Return [x, y] of the center of cell containing provided text 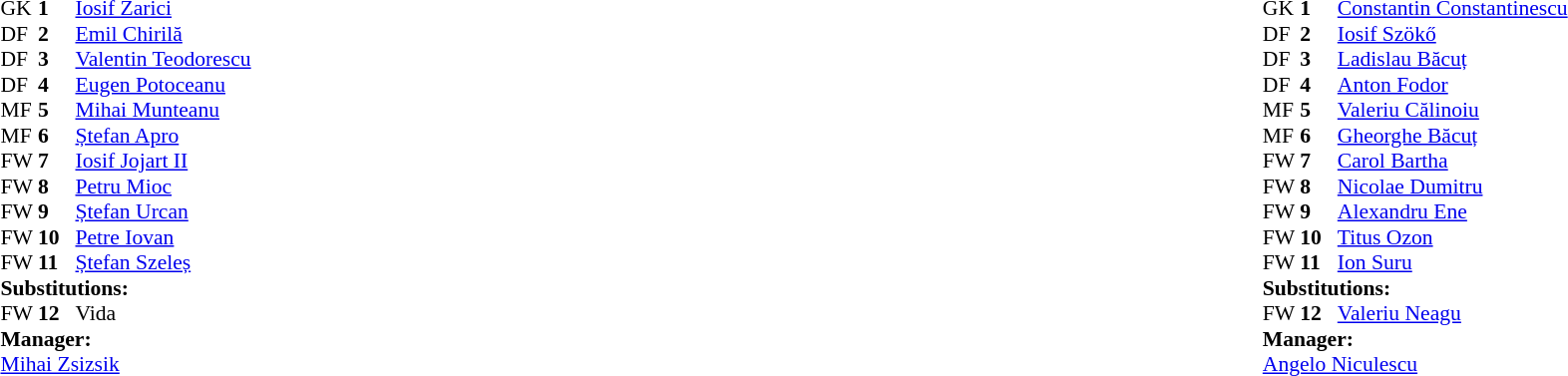
Ion Suru [1452, 262]
Valeriu Călinoiu [1452, 111]
Valentin Teodorescu [164, 59]
Iosif Jojart II [164, 161]
Iosif Szökő [1452, 34]
Petru Mioc [164, 187]
Mihai Munteanu [164, 111]
Carol Bartha [1452, 161]
Ștefan Urcan [164, 212]
Vida [164, 314]
Titus Ozon [1452, 237]
Gheorghe Băcuț [1452, 136]
Eugen Potoceanu [164, 85]
Anton Fodor [1452, 85]
Nicolae Dumitru [1452, 187]
Alexandru Ene [1452, 212]
Emil Chirilă [164, 34]
Ștefan Apro [164, 136]
Ștefan Szeleș [164, 262]
Petre Iovan [164, 237]
Ladislau Băcuț [1452, 59]
Valeriu Neagu [1452, 314]
